Pinpoint the cell where the given text exists, returning its [X, Y] midpoint coordinate. 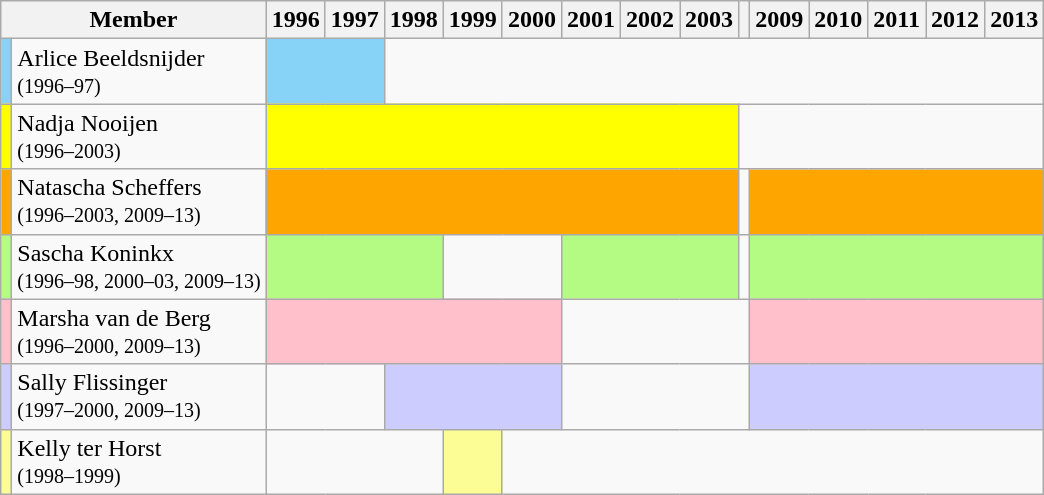
Sascha Koninkx(1996–98, 2000–03, 2009–13) [139, 266]
1996 [296, 20]
1998 [414, 20]
Member [134, 20]
Natascha Scheffers(1996–2003, 2009–13) [139, 202]
2012 [956, 20]
2013 [1014, 20]
1997 [354, 20]
Sally Flissinger(1997–2000, 2009–13) [139, 396]
Kelly ter Horst(1998–1999) [139, 462]
2009 [780, 20]
2000 [532, 20]
2001 [590, 20]
2003 [710, 20]
Arlice Beeldsnijder(1996–97) [139, 72]
1999 [472, 20]
Marsha van de Berg(1996–2000, 2009–13) [139, 332]
2002 [650, 20]
2011 [897, 20]
Nadja Nooijen(1996–2003) [139, 136]
2010 [838, 20]
